Locate the cell with the specified text and output its (x, y) center coordinate. 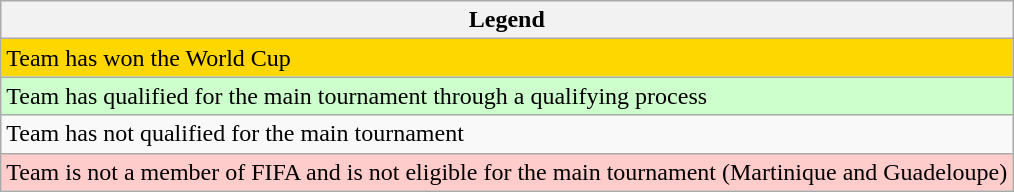
Team is not a member of FIFA and is not eligible for the main tournament (Martinique and Guadeloupe) (507, 172)
Legend (507, 20)
Team has not qualified for the main tournament (507, 134)
Team has qualified for the main tournament through a qualifying process (507, 96)
Team has won the World Cup (507, 58)
